Capture the cell that displays the provided text and extract its [X, Y] central coordinate. 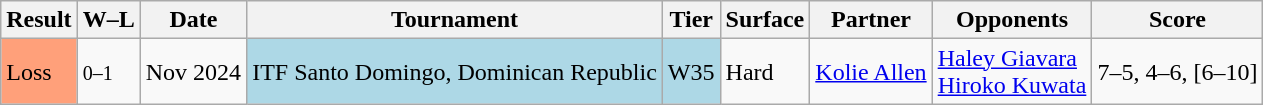
Kolie Allen [871, 72]
Haley Giavara Hiroko Kuwata [1012, 72]
Score [1178, 20]
Nov 2024 [193, 72]
W–L [108, 20]
Result [39, 20]
Tournament [455, 20]
W35 [691, 72]
0–1 [108, 72]
Date [193, 20]
Tier [691, 20]
Loss [39, 72]
7–5, 4–6, [6–10] [1178, 72]
Partner [871, 20]
Hard [765, 72]
Surface [765, 20]
ITF Santo Domingo, Dominican Republic [455, 72]
Opponents [1012, 20]
